Provide the [X, Y] coordinate of the cell's center where the given text is located.  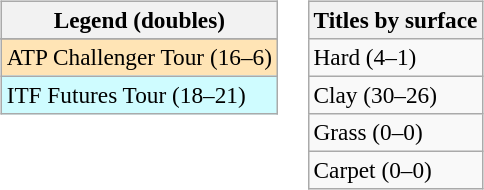
Hard (4–1) [396, 57]
Grass (0–0) [396, 133]
Clay (30–26) [396, 95]
ITF Futures Tour (18–21) [139, 95]
Legend (doubles) [139, 20]
Carpet (0–0) [396, 171]
Titles by surface [396, 20]
ATP Challenger Tour (16–6) [139, 57]
